For the text-containing cell, return its midpoint in [x, y] coordinate format. 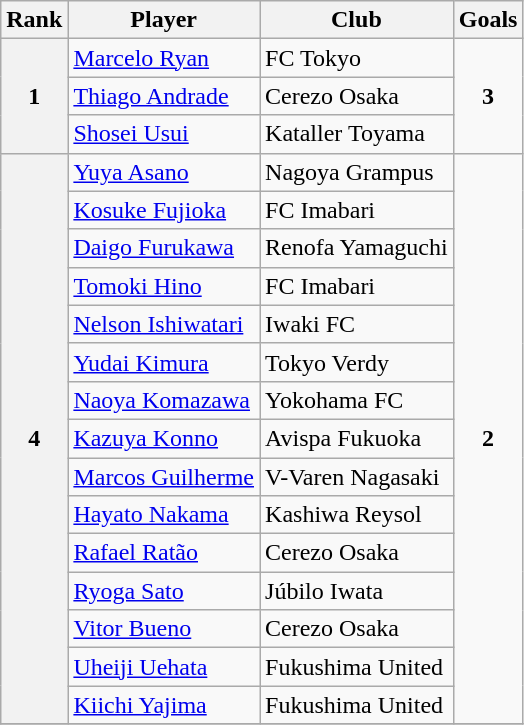
Kataller Toyama [357, 134]
Uheiji Uehata [164, 667]
2 [488, 438]
Kosuke Fujioka [164, 210]
Nelson Ishiwatari [164, 324]
Hayato Nakama [164, 515]
Tokyo Verdy [357, 362]
1 [34, 96]
Nagoya Grampus [357, 172]
Rafael Ratão [164, 553]
Naoya Komazawa [164, 400]
Júbilo Iwata [357, 591]
Tomoki Hino [164, 286]
FC Tokyo [357, 58]
3 [488, 96]
Kiichi Yajima [164, 705]
Rank [34, 20]
Marcos Guilherme [164, 477]
Kashiwa Reysol [357, 515]
Kazuya Konno [164, 438]
Yuya Asano [164, 172]
4 [34, 438]
Ryoga Sato [164, 591]
Goals [488, 20]
Player [164, 20]
Thiago Andrade [164, 96]
Daigo Furukawa [164, 248]
V-Varen Nagasaki [357, 477]
Iwaki FC [357, 324]
Marcelo Ryan [164, 58]
Club [357, 20]
Shosei Usui [164, 134]
Yokohama FC [357, 400]
Renofa Yamaguchi [357, 248]
Vitor Bueno [164, 629]
Avispa Fukuoka [357, 438]
Yudai Kimura [164, 362]
